Find where the given text appears and provide that cell's center as (X, Y) coordinate. 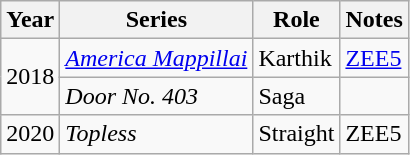
Series (156, 20)
2018 (30, 77)
Topless (156, 134)
Saga (296, 96)
Notes (374, 20)
Straight (296, 134)
America Mappillai (156, 58)
Role (296, 20)
Karthik (296, 58)
2020 (30, 134)
Year (30, 20)
Door No. 403 (156, 96)
